Determine the (X, Y) coordinate at the center of the cell enclosing the given text.  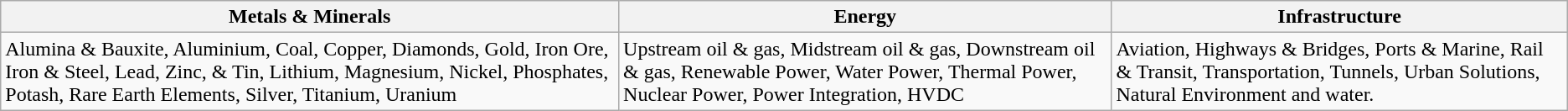
Energy (865, 17)
Upstream oil & gas, Midstream oil & gas, Downstream oil & gas, Renewable Power, Water Power, Thermal Power, Nuclear Power, Power Integration, HVDC (865, 71)
Aviation, Highways & Bridges, Ports & Marine, Rail & Transit, Transportation, Tunnels, Urban Solutions, Natural Environment and water. (1339, 71)
Metals & Minerals (310, 17)
Infrastructure (1339, 17)
